Scan for the cell matching the given text and deliver its [X, Y] coordinate at center. 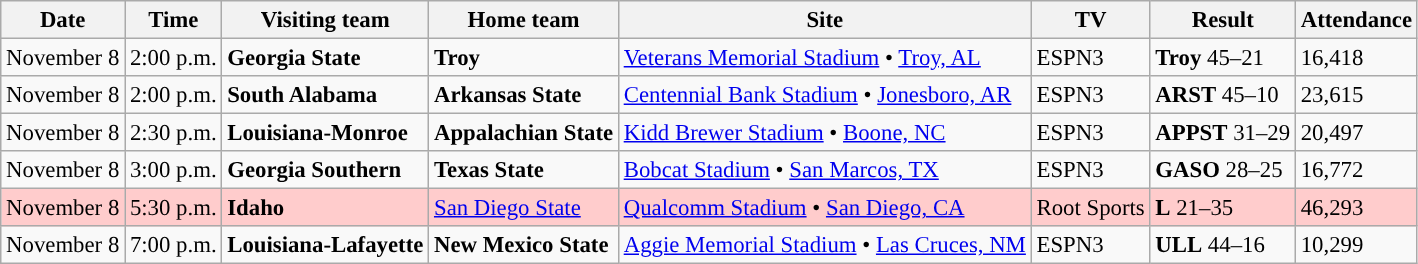
Site [824, 20]
Date [63, 20]
Qualcomm Stadium • San Diego, CA [824, 208]
23,615 [1356, 95]
Arkansas State [524, 95]
ARST 45–10 [1222, 95]
Aggie Memorial Stadium • Las Cruces, NM [824, 245]
Attendance [1356, 20]
Time [174, 20]
16,418 [1356, 58]
3:00 p.m. [174, 170]
5:30 p.m. [174, 208]
Centennial Bank Stadium • Jonesboro, AR [824, 95]
2:30 p.m. [174, 133]
Texas State [524, 170]
San Diego State [524, 208]
Root Sports [1090, 208]
Kidd Brewer Stadium • Boone, NC [824, 133]
Louisiana-Lafayette [326, 245]
46,293 [1356, 208]
Troy [524, 58]
TV [1090, 20]
South Alabama [326, 95]
Result [1222, 20]
Troy 45–21 [1222, 58]
ULL 44–16 [1222, 245]
20,497 [1356, 133]
Idaho [326, 208]
Louisiana-Monroe [326, 133]
Veterans Memorial Stadium • Troy, AL [824, 58]
10,299 [1356, 245]
Home team [524, 20]
Georgia Southern [326, 170]
GASO 28–25 [1222, 170]
7:00 p.m. [174, 245]
APPST 31–29 [1222, 133]
Appalachian State [524, 133]
New Mexico State [524, 245]
16,772 [1356, 170]
Georgia State [326, 58]
Visiting team [326, 20]
Bobcat Stadium • San Marcos, TX [824, 170]
L 21–35 [1222, 208]
